Scan for the cell matching the given text and deliver its [X, Y] coordinate at center. 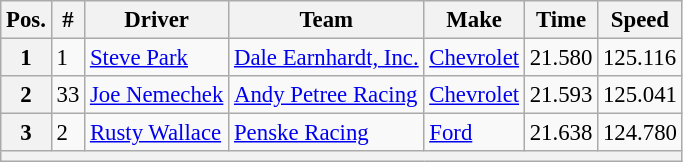
Speed [640, 20]
21.580 [560, 58]
Make [474, 20]
Penske Racing [326, 133]
3 [26, 133]
Pos. [26, 20]
Team [326, 20]
125.116 [640, 58]
# [68, 20]
124.780 [640, 133]
Ford [474, 133]
Time [560, 20]
Rusty Wallace [157, 133]
125.041 [640, 95]
Driver [157, 20]
Steve Park [157, 58]
33 [68, 95]
Joe Nemechek [157, 95]
21.638 [560, 133]
Dale Earnhardt, Inc. [326, 58]
Andy Petree Racing [326, 95]
21.593 [560, 95]
